Output the [x, y] coordinate of the center of the cell containing the given text.  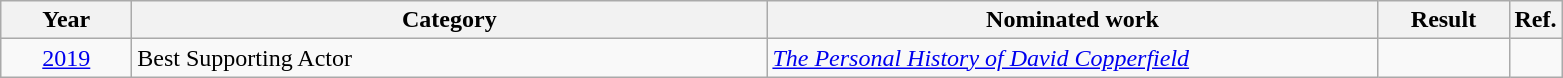
Ref. [1536, 20]
Result [1444, 20]
Year [66, 20]
2019 [66, 58]
The Personal History of David Copperfield [1072, 58]
Category [450, 20]
Best Supporting Actor [450, 58]
Nominated work [1072, 20]
